Identify which cell holds the provided text, then report its [X, Y] central coordinate. 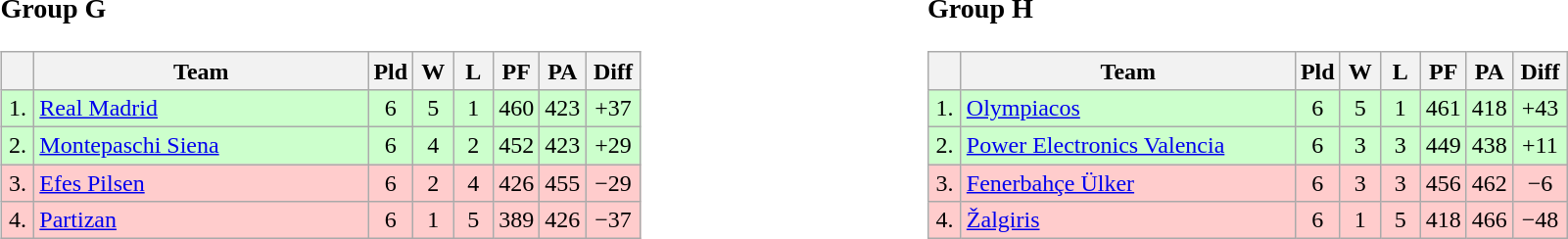
Real Madrid [202, 108]
389 [517, 220]
460 [517, 108]
Efes Pilsen [202, 183]
Power Electronics Valencia [1128, 146]
Partizan [202, 220]
461 [1444, 108]
438 [1489, 146]
−29 [613, 183]
Olympiacos [1128, 108]
462 [1489, 183]
Montepaschi Siena [202, 146]
−48 [1540, 220]
−6 [1540, 183]
Fenerbahçe Ülker [1128, 183]
452 [517, 146]
466 [1489, 220]
+11 [1540, 146]
449 [1444, 146]
+29 [613, 146]
Žalgiris [1128, 220]
+37 [613, 108]
455 [562, 183]
−37 [613, 220]
+43 [1540, 108]
456 [1444, 183]
